Identify which cell holds the provided text, then report its (X, Y) central coordinate. 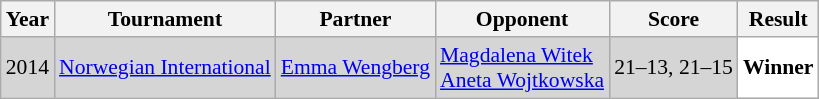
Emma Wengberg (356, 68)
Norwegian International (165, 68)
Result (778, 19)
21–13, 21–15 (674, 68)
Magdalena Witek Aneta Wojtkowska (522, 68)
Winner (778, 68)
Year (28, 19)
Score (674, 19)
Partner (356, 19)
2014 (28, 68)
Opponent (522, 19)
Tournament (165, 19)
